Determine the (X, Y) coordinate at the center of the cell enclosing the given text.  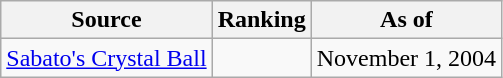
Source (106, 20)
Sabato's Crystal Ball (106, 58)
As of (406, 20)
November 1, 2004 (406, 58)
Ranking (262, 20)
